Find where the given text appears and provide that cell's center as (X, Y) coordinate. 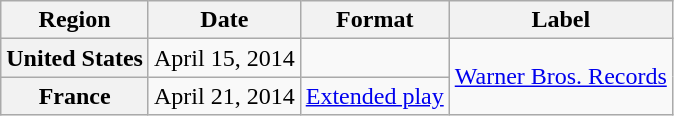
Format (374, 20)
United States (75, 58)
Extended play (374, 96)
April 15, 2014 (224, 58)
Date (224, 20)
April 21, 2014 (224, 96)
Label (560, 20)
France (75, 96)
Warner Bros. Records (560, 77)
Region (75, 20)
